Identify which cell holds the provided text, then report its (X, Y) central coordinate. 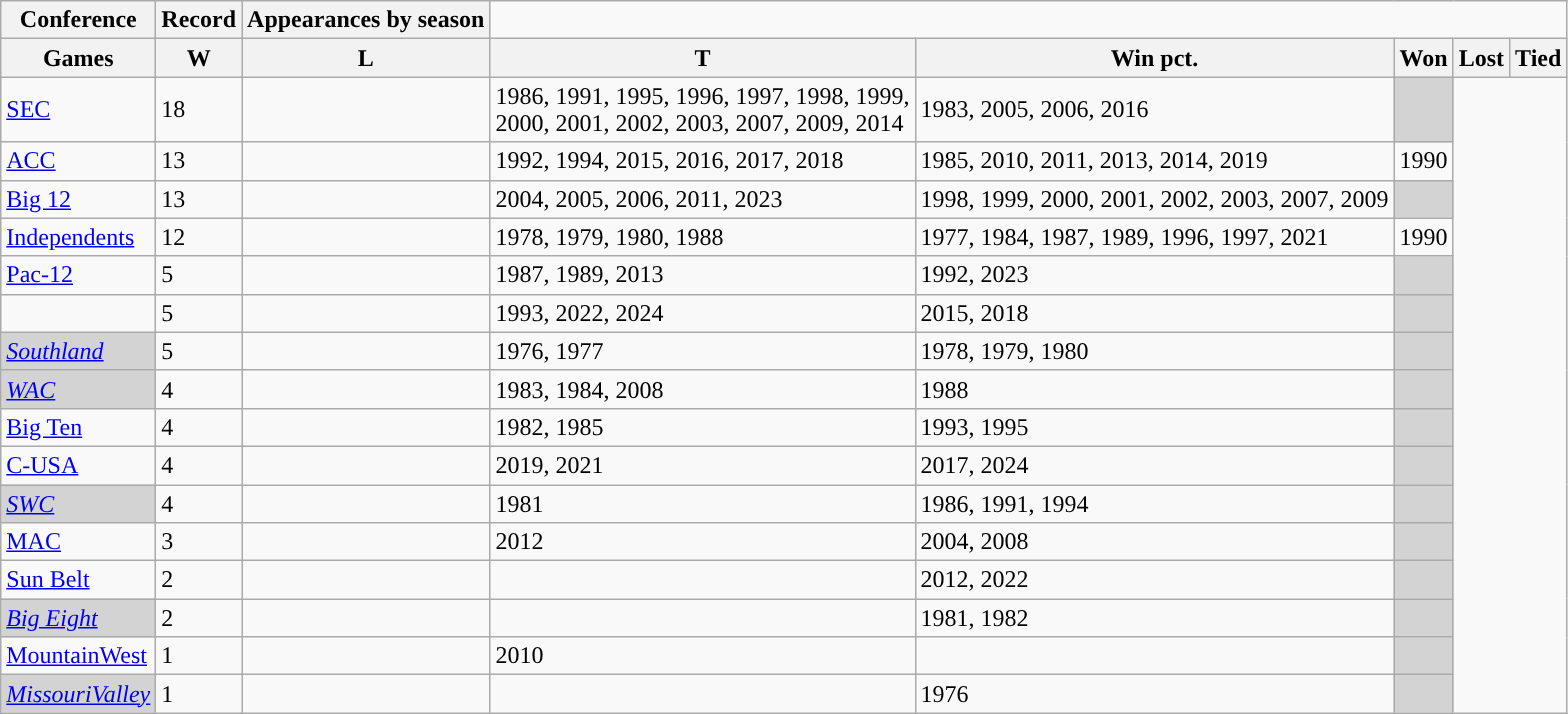
L (366, 58)
1982, 1985 (702, 427)
1987, 1989, 2013 (702, 275)
Big Eight (78, 618)
2019, 2021 (702, 465)
Appearances by season (366, 20)
1978, 1979, 1980 (1154, 351)
Tied (1538, 58)
Win pct. (1154, 58)
W (199, 58)
Record (199, 20)
1992, 1994, 2015, 2016, 2017, 2018 (702, 161)
ACC (78, 161)
2012, 2022 (1154, 580)
1993, 1995 (1154, 427)
MissouriValley (78, 694)
1976 (1154, 694)
Independents (78, 237)
2004, 2008 (1154, 542)
MAC (78, 542)
1993, 2022, 2024 (702, 313)
1981, 1982 (1154, 618)
1985, 2010, 2011, 2013, 2014, 2019 (1154, 161)
C-USA (78, 465)
2004, 2005, 2006, 2011, 2023 (702, 199)
1978, 1979, 1980, 1988 (702, 237)
1983, 2005, 2006, 2016 (1154, 110)
Conference (78, 20)
2010 (702, 656)
Lost (1481, 58)
Games (78, 58)
18 (199, 110)
1981 (702, 503)
12 (199, 237)
Won (1424, 58)
2015, 2018 (1154, 313)
1986, 1991, 1994 (1154, 503)
3 (199, 542)
1988 (1154, 389)
1992, 2023 (1154, 275)
WAC (78, 389)
2012 (702, 542)
Big 12 (78, 199)
Big Ten (78, 427)
Sun Belt (78, 580)
SEC (78, 110)
2017, 2024 (1154, 465)
Pac-12 (78, 275)
1998, 1999, 2000, 2001, 2002, 2003, 2007, 2009 (1154, 199)
1976, 1977 (702, 351)
1977, 1984, 1987, 1989, 1996, 1997, 2021 (1154, 237)
Southland (78, 351)
1983, 1984, 2008 (702, 389)
1986, 1991, 1995, 1996, 1997, 1998, 1999,2000, 2001, 2002, 2003, 2007, 2009, 2014 (702, 110)
T (702, 58)
SWC (78, 503)
MountainWest (78, 656)
